Identify which cell holds the provided text, then report its [x, y] central coordinate. 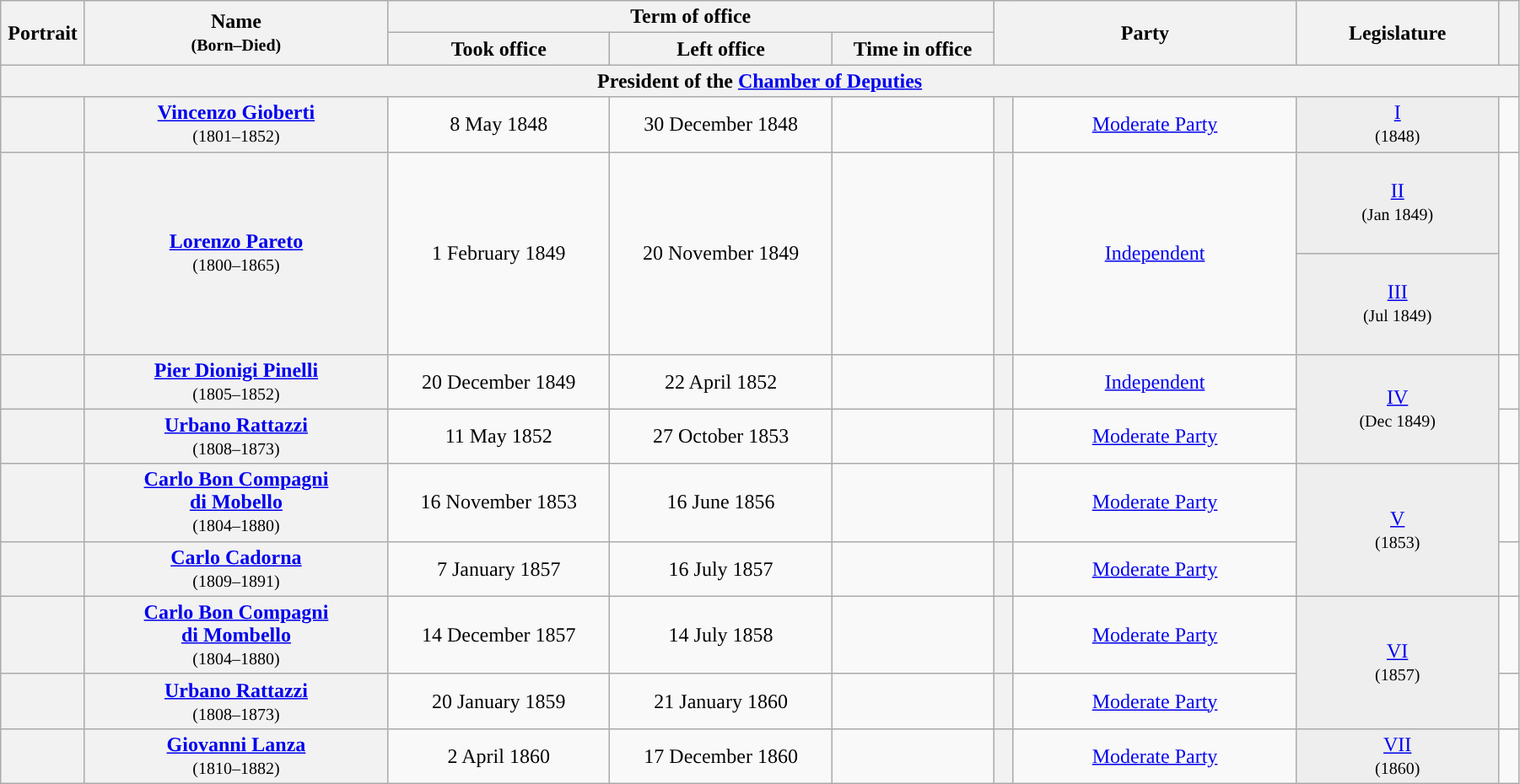
20 November 1849 [720, 253]
30 December 1848 [720, 125]
V(1853) [1397, 529]
IV(Dec 1849) [1397, 409]
VI(1857) [1397, 663]
Carlo Cadorna(1809–1891) [236, 568]
16 November 1853 [499, 502]
III(Jul 1849) [1397, 303]
16 July 1857 [720, 568]
Lorenzo Pareto(1800–1865) [236, 253]
Time in office [913, 49]
14 July 1858 [720, 635]
Carlo Bon Compagnidi Mobello(1804–1880) [236, 502]
Name(Born–Died) [236, 33]
20 December 1849 [499, 381]
Vincenzo Gioberti(1801–1852) [236, 125]
11 May 1852 [499, 437]
Took office [499, 49]
I(1848) [1397, 125]
Left office [720, 49]
VII(1860) [1397, 755]
7 January 1857 [499, 568]
20 January 1859 [499, 701]
Pier Dionigi Pinelli(1805–1852) [236, 381]
22 April 1852 [720, 381]
1 February 1849 [499, 253]
27 October 1853 [720, 437]
Carlo Bon Compagnidi Mombello(1804–1880) [236, 635]
17 December 1860 [720, 755]
21 January 1860 [720, 701]
II(Jan 1849) [1397, 202]
16 June 1856 [720, 502]
Term of office [691, 17]
Giovanni Lanza(1810–1882) [236, 755]
President of the Chamber of Deputies [760, 81]
8 May 1848 [499, 125]
Party [1145, 33]
Portrait [43, 33]
Legislature [1397, 33]
2 April 1860 [499, 755]
14 December 1857 [499, 635]
